Locate the cell with the specified text and output its (x, y) center coordinate. 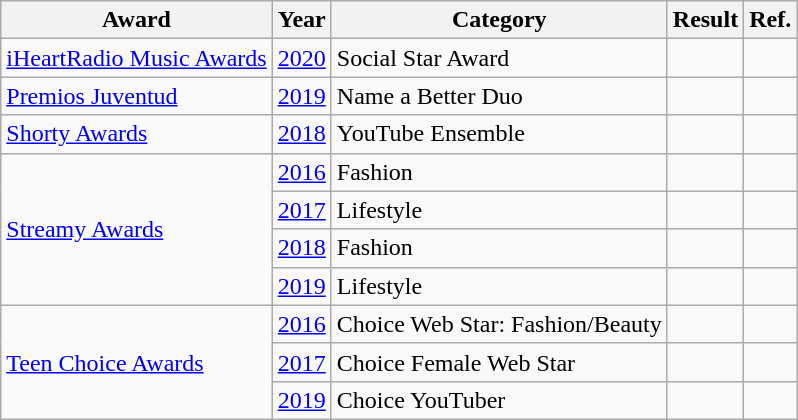
YouTube Ensemble (499, 134)
Award (136, 20)
Choice Web Star: Fashion/Beauty (499, 324)
Social Star Award (499, 58)
iHeartRadio Music Awards (136, 58)
Result (705, 20)
Year (302, 20)
2020 (302, 58)
Ref. (770, 20)
Choice YouTuber (499, 400)
Choice Female Web Star (499, 362)
Name a Better Duo (499, 96)
Premios Juventud (136, 96)
Category (499, 20)
Shorty Awards (136, 134)
Teen Choice Awards (136, 362)
Streamy Awards (136, 229)
